Pinpoint the cell where the given text exists, returning its [X, Y] midpoint coordinate. 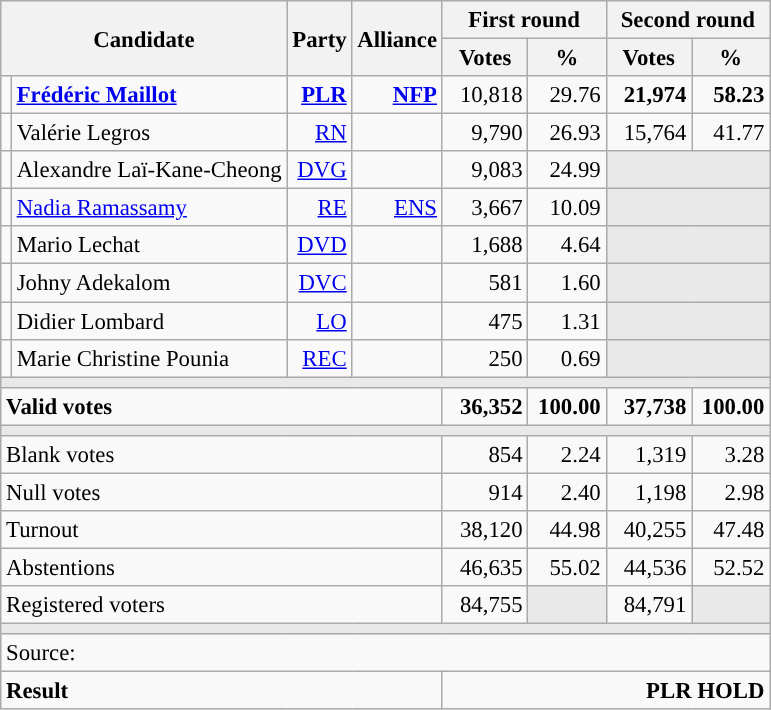
Valid votes [222, 406]
914 [485, 492]
Alliance [397, 38]
9,083 [485, 170]
Alexandre Laï-Kane-Cheong [149, 170]
REC [320, 358]
Johny Adekalom [149, 283]
854 [485, 455]
Second round [688, 20]
24.99 [567, 170]
Frédéric Maillot [149, 95]
Valérie Legros [149, 133]
29.76 [567, 95]
DVD [320, 245]
Mario Lechat [149, 245]
581 [485, 283]
NFP [397, 95]
84,791 [649, 605]
Blank votes [222, 455]
3.28 [731, 455]
1,688 [485, 245]
Abstentions [222, 567]
2.24 [567, 455]
1.31 [567, 321]
37,738 [649, 406]
Marie Christine Pounia [149, 358]
1,198 [649, 492]
Turnout [222, 530]
DVG [320, 170]
Party [320, 38]
10.09 [567, 208]
Null votes [222, 492]
Nadia Ramassamy [149, 208]
475 [485, 321]
ENS [397, 208]
38,120 [485, 530]
First round [524, 20]
58.23 [731, 95]
1.60 [567, 283]
41.77 [731, 133]
Didier Lombard [149, 321]
10,818 [485, 95]
2.98 [731, 492]
36,352 [485, 406]
0.69 [567, 358]
1,319 [649, 455]
Registered voters [222, 605]
40,255 [649, 530]
250 [485, 358]
RE [320, 208]
3,667 [485, 208]
15,764 [649, 133]
LO [320, 321]
2.40 [567, 492]
52.52 [731, 567]
46,635 [485, 567]
PLR HOLD [606, 691]
55.02 [567, 567]
9,790 [485, 133]
84,755 [485, 605]
Source: [386, 653]
4.64 [567, 245]
44.98 [567, 530]
Result [222, 691]
PLR [320, 95]
47.48 [731, 530]
44,536 [649, 567]
26.93 [567, 133]
DVC [320, 283]
21,974 [649, 95]
Candidate [144, 38]
RN [320, 133]
